Output the [X, Y] coordinate of the center of the cell containing the given text.  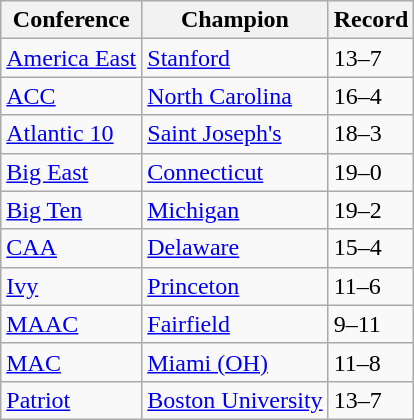
MAAC [72, 324]
9–11 [371, 324]
Big Ten [72, 210]
Big East [72, 172]
Michigan [235, 210]
19–2 [371, 210]
16–4 [371, 96]
Conference [72, 20]
Patriot [72, 400]
CAA [72, 248]
Boston University [235, 400]
America East [72, 58]
15–4 [371, 248]
Princeton [235, 286]
Saint Joseph's [235, 134]
11–6 [371, 286]
19–0 [371, 172]
18–3 [371, 134]
Fairfield [235, 324]
Record [371, 20]
ACC [72, 96]
Atlantic 10 [72, 134]
Stanford [235, 58]
Connecticut [235, 172]
Delaware [235, 248]
MAC [72, 362]
11–8 [371, 362]
North Carolina [235, 96]
Champion [235, 20]
Miami (OH) [235, 362]
Ivy [72, 286]
